Identify which cell holds the provided text, then report its (x, y) central coordinate. 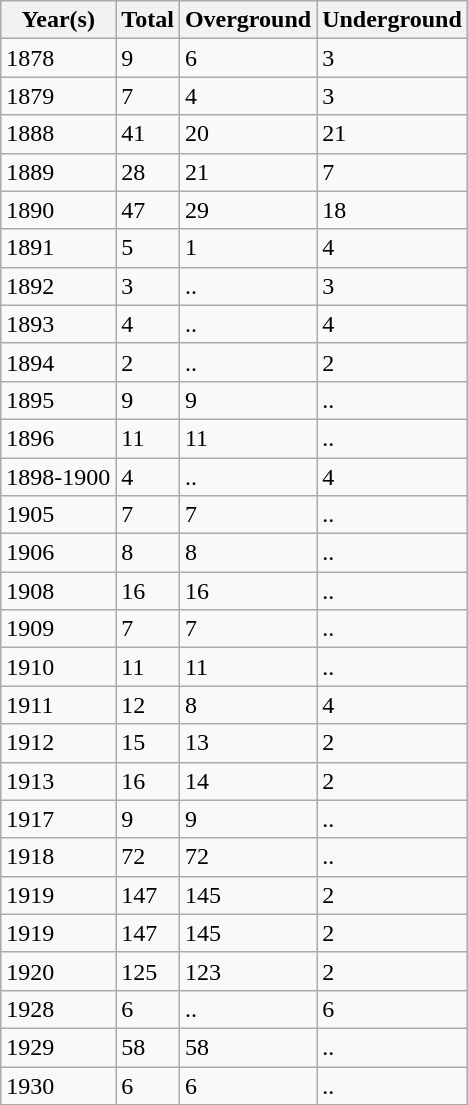
1879 (58, 96)
125 (148, 971)
1929 (58, 1047)
28 (148, 172)
20 (248, 134)
1918 (58, 857)
1893 (58, 324)
41 (148, 134)
Overground (248, 20)
1909 (58, 629)
1912 (58, 743)
13 (248, 743)
1878 (58, 58)
1911 (58, 705)
1889 (58, 172)
1898-1900 (58, 477)
18 (392, 210)
5 (148, 248)
1888 (58, 134)
1890 (58, 210)
1906 (58, 553)
14 (248, 781)
1910 (58, 667)
15 (148, 743)
1892 (58, 286)
1913 (58, 781)
1930 (58, 1085)
1896 (58, 438)
1 (248, 248)
1891 (58, 248)
1908 (58, 591)
Year(s) (58, 20)
1920 (58, 971)
47 (148, 210)
Total (148, 20)
1917 (58, 819)
12 (148, 705)
29 (248, 210)
1905 (58, 515)
1895 (58, 400)
1894 (58, 362)
Underground (392, 20)
1928 (58, 1009)
123 (248, 971)
